Locate the cell with the specified text and output its [X, Y] center coordinate. 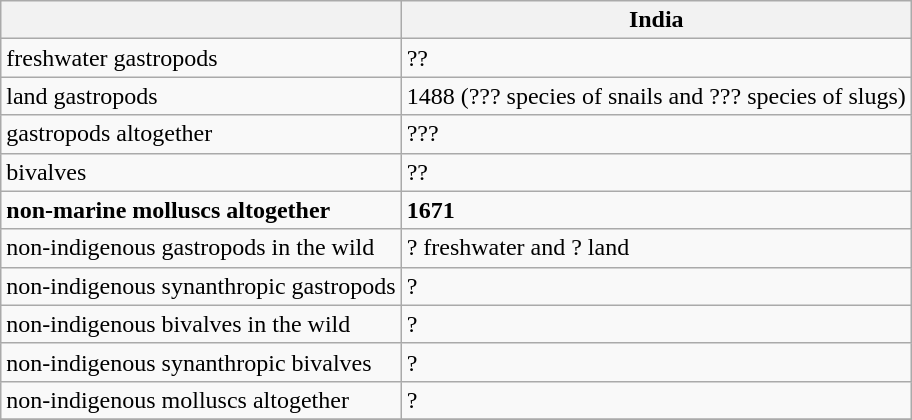
??? [656, 134]
bivalves [201, 172]
non-indigenous gastropods in the wild [201, 248]
non-indigenous bivalves in the wild [201, 324]
non-marine molluscs altogether [201, 210]
1488 (??? species of snails and ??? species of slugs) [656, 96]
non-indigenous synanthropic bivalves [201, 362]
non-indigenous molluscs altogether [201, 400]
India [656, 20]
? freshwater and ? land [656, 248]
1671 [656, 210]
non-indigenous synanthropic gastropods [201, 286]
freshwater gastropods [201, 58]
gastropods altogether [201, 134]
land gastropods [201, 96]
